Provide the [X, Y] coordinate of the cell's center where the given text is located.  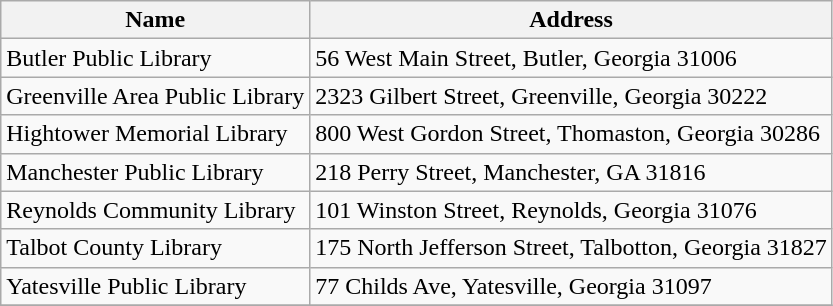
2323 Gilbert Street, Greenville, Georgia 30222 [572, 96]
800 West Gordon Street, Thomaston, Georgia 30286 [572, 134]
56 West Main Street, Butler, Georgia 31006 [572, 58]
Hightower Memorial Library [156, 134]
Reynolds Community Library [156, 210]
Yatesville Public Library [156, 286]
Greenville Area Public Library [156, 96]
175 North Jefferson Street, Talbotton, Georgia 31827 [572, 248]
77 Childs Ave, Yatesville, Georgia 31097 [572, 286]
218 Perry Street, Manchester, GA 31816 [572, 172]
Address [572, 20]
Talbot County Library [156, 248]
Butler Public Library [156, 58]
Name [156, 20]
101 Winston Street, Reynolds, Georgia 31076 [572, 210]
Manchester Public Library [156, 172]
